Pinpoint the cell where the given text exists, returning its (x, y) midpoint coordinate. 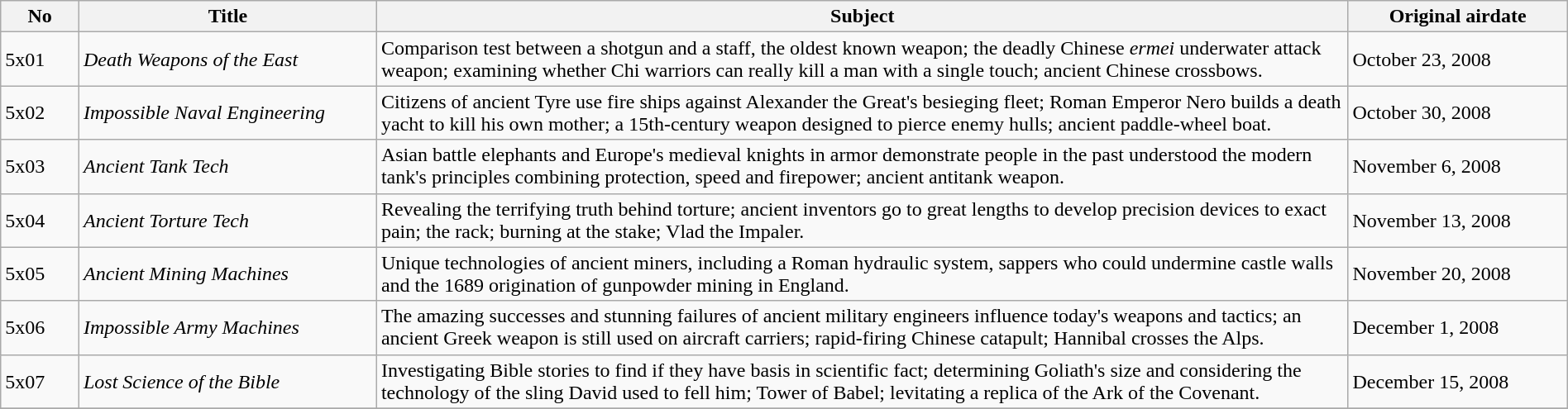
Lost Science of the Bible (227, 382)
October 30, 2008 (1457, 112)
Subject (862, 17)
Original airdate (1457, 17)
5x01 (40, 59)
5x07 (40, 382)
Title (227, 17)
5x03 (40, 167)
October 23, 2008 (1457, 59)
Impossible Naval Engineering (227, 112)
November 13, 2008 (1457, 220)
No (40, 17)
November 6, 2008 (1457, 167)
December 1, 2008 (1457, 327)
Impossible Army Machines (227, 327)
December 15, 2008 (1457, 382)
5x02 (40, 112)
Death Weapons of the East (227, 59)
Ancient Torture Tech (227, 220)
5x04 (40, 220)
Ancient Tank Tech (227, 167)
5x05 (40, 274)
November 20, 2008 (1457, 274)
Ancient Mining Machines (227, 274)
5x06 (40, 327)
